Return the (x, y) coordinate for the center point of the cell that contains the specified text.  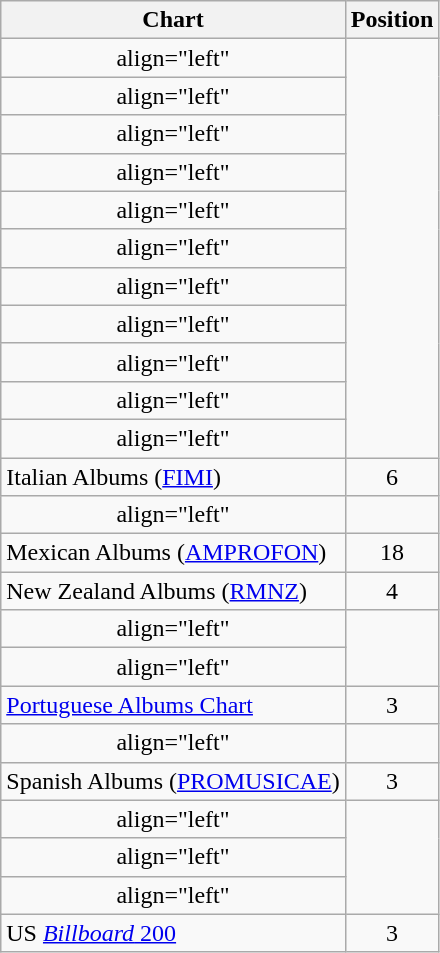
Chart (173, 20)
4 (392, 591)
6 (392, 477)
Italian Albums (FIMI) (173, 477)
Spanish Albums (PROMUSICAE) (173, 781)
US Billboard 200 (173, 933)
New Zealand Albums (RMNZ) (173, 591)
Mexican Albums (AMPROFON) (173, 553)
Portuguese Albums Chart (173, 705)
Position (392, 20)
18 (392, 553)
